Identify which cell holds the provided text, then report its [X, Y] central coordinate. 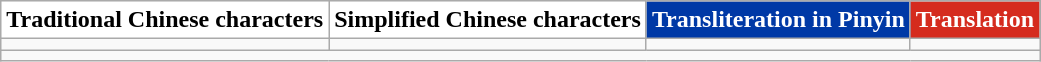
Traditional Chinese characters [165, 20]
Translation [974, 20]
Transliteration in Pinyin [778, 20]
Simplified Chinese characters [488, 20]
